Search for the cell housing the specified text and yield its [x, y] center coordinate. 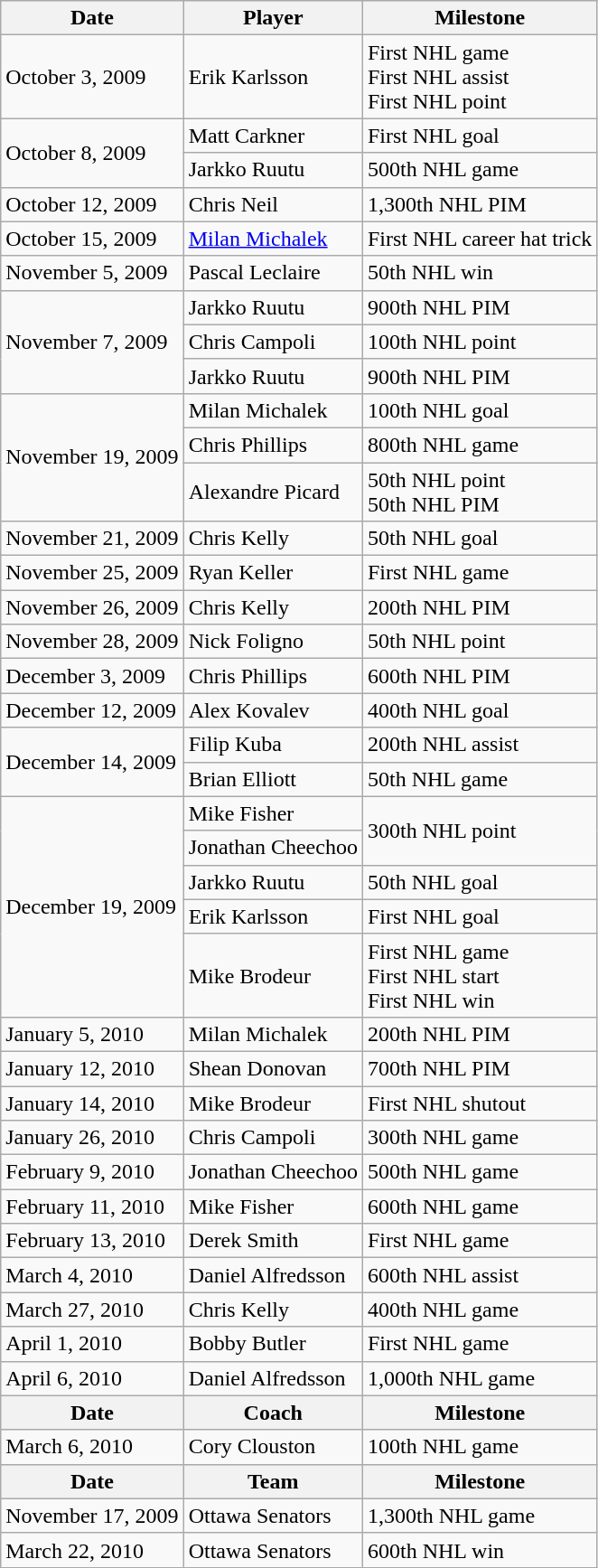
50th NHL game [479, 779]
November 17, 2009 [92, 1516]
100th NHL game [479, 1447]
400th NHL goal [479, 710]
December 14, 2009 [92, 762]
First NHL gameFirst NHL assistFirst NHL point [479, 77]
300th NHL game [479, 1138]
October 3, 2009 [92, 77]
Ryan Keller [273, 573]
Coach [273, 1413]
100th NHL point [479, 342]
October 12, 2009 [92, 204]
February 13, 2010 [92, 1241]
November 21, 2009 [92, 539]
March 6, 2010 [92, 1447]
400th NHL game [479, 1310]
Filip Kuba [273, 745]
Chris Neil [273, 204]
600th NHL assist [479, 1275]
First NHL shutout [479, 1103]
Alexandre Picard [273, 492]
1,300th NHL PIM [479, 204]
January 12, 2010 [92, 1068]
Derek Smith [273, 1241]
600th NHL win [479, 1550]
March 22, 2010 [92, 1550]
January 5, 2010 [92, 1034]
Team [273, 1481]
November 28, 2009 [92, 642]
Pascal Leclaire [273, 273]
November 7, 2009 [92, 342]
November 26, 2009 [92, 607]
December 3, 2009 [92, 676]
December 19, 2009 [92, 906]
January 26, 2010 [92, 1138]
700th NHL PIM [479, 1068]
April 1, 2010 [92, 1344]
200th NHL assist [479, 745]
1,000th NHL game [479, 1378]
February 9, 2010 [92, 1172]
February 11, 2010 [92, 1207]
Player [273, 18]
Nick Foligno [273, 642]
March 4, 2010 [92, 1275]
November 19, 2009 [92, 457]
October 15, 2009 [92, 239]
November 5, 2009 [92, 273]
October 8, 2009 [92, 153]
50th NHL win [479, 273]
November 25, 2009 [92, 573]
April 6, 2010 [92, 1378]
600th NHL PIM [479, 676]
Alex Kovalev [273, 710]
Brian Elliott [273, 779]
Cory Clouston [273, 1447]
50th NHL point [479, 642]
First NHL gameFirst NHL startFirst NHL win [479, 975]
First NHL career hat trick [479, 239]
100th NHL goal [479, 410]
Bobby Butler [273, 1344]
50th NHL point50th NHL PIM [479, 492]
March 27, 2010 [92, 1310]
January 14, 2010 [92, 1103]
300th NHL point [479, 831]
December 12, 2009 [92, 710]
1,300th NHL game [479, 1516]
600th NHL game [479, 1207]
Matt Carkner [273, 136]
Shean Donovan [273, 1068]
800th NHL game [479, 445]
